Return (X, Y) of the center of cell containing provided text 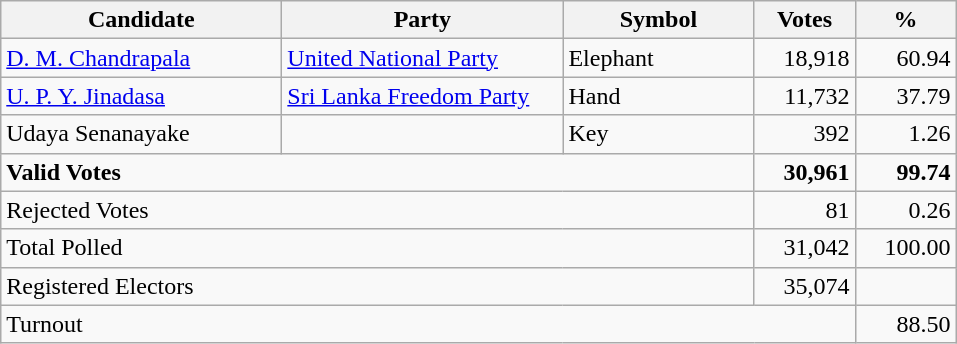
37.79 (906, 96)
30,961 (804, 172)
Valid Votes (378, 172)
99.74 (906, 172)
1.26 (906, 134)
Sri Lanka Freedom Party (422, 96)
U. P. Y. Jinadasa (142, 96)
35,074 (804, 286)
Hand (658, 96)
% (906, 20)
18,918 (804, 58)
88.50 (906, 324)
0.26 (906, 210)
Registered Electors (378, 286)
Symbol (658, 20)
100.00 (906, 248)
392 (804, 134)
Party (422, 20)
Key (658, 134)
Udaya Senanayake (142, 134)
31,042 (804, 248)
United National Party (422, 58)
60.94 (906, 58)
D. M. Chandrapala (142, 58)
Rejected Votes (378, 210)
81 (804, 210)
Candidate (142, 20)
Turnout (428, 324)
Elephant (658, 58)
Votes (804, 20)
11,732 (804, 96)
Total Polled (378, 248)
